Provide the [X, Y] coordinate of the cell's center where the given text is located.  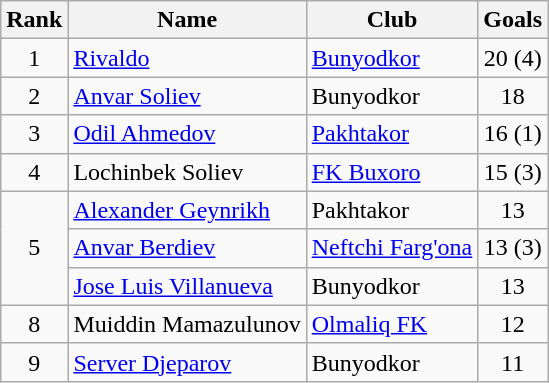
Jose Luis Villanueva [187, 286]
Alexander Geynrikh [187, 210]
Goals [513, 20]
5 [34, 248]
8 [34, 324]
Muiddin Mamazulunov [187, 324]
Anvar Berdiev [187, 248]
20 (4) [513, 58]
Lochinbek Soliev [187, 172]
FK Buxoro [392, 172]
Club [392, 20]
Anvar Soliev [187, 96]
15 (3) [513, 172]
Olmaliq FK [392, 324]
Name [187, 20]
Odil Ahmedov [187, 134]
3 [34, 134]
11 [513, 362]
18 [513, 96]
1 [34, 58]
Rivaldo [187, 58]
16 (1) [513, 134]
13 (3) [513, 248]
Neftchi Farg'ona [392, 248]
2 [34, 96]
Rank [34, 20]
4 [34, 172]
Server Djeparov [187, 362]
9 [34, 362]
12 [513, 324]
